Find where the given text appears and provide that cell's center as [x, y] coordinate. 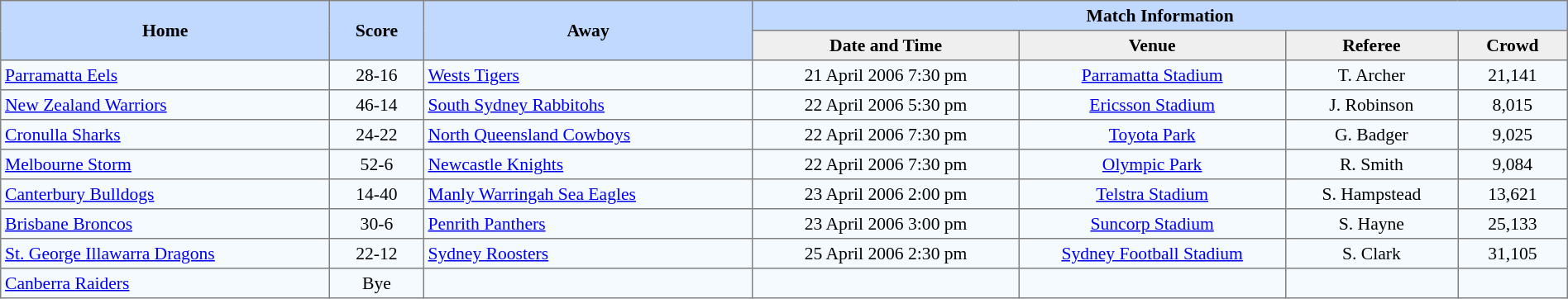
21 April 2006 7:30 pm [886, 75]
31,105 [1513, 254]
22-12 [377, 254]
Manly Warringah Sea Eagles [588, 194]
30-6 [377, 224]
New Zealand Warriors [165, 105]
Olympic Park [1152, 164]
23 April 2006 2:00 pm [886, 194]
22 April 2006 5:30 pm [886, 105]
Match Information [1159, 16]
Canberra Raiders [165, 283]
14-40 [377, 194]
T. Archer [1371, 75]
24-22 [377, 135]
25 April 2006 2:30 pm [886, 254]
Sydney Roosters [588, 254]
Canterbury Bulldogs [165, 194]
St. George Illawarra Dragons [165, 254]
9,025 [1513, 135]
21,141 [1513, 75]
Suncorp Stadium [1152, 224]
Wests Tigers [588, 75]
Newcastle Knights [588, 164]
Toyota Park [1152, 135]
Brisbane Broncos [165, 224]
9,084 [1513, 164]
S. Clark [1371, 254]
8,015 [1513, 105]
South Sydney Rabbitohs [588, 105]
Penrith Panthers [588, 224]
Parramatta Eels [165, 75]
Score [377, 31]
52-6 [377, 164]
R. Smith [1371, 164]
Away [588, 31]
Crowd [1513, 45]
Bye [377, 283]
13,621 [1513, 194]
Date and Time [886, 45]
Sydney Football Stadium [1152, 254]
Venue [1152, 45]
23 April 2006 3:00 pm [886, 224]
S. Hayne [1371, 224]
Telstra Stadium [1152, 194]
46-14 [377, 105]
Referee [1371, 45]
Melbourne Storm [165, 164]
Ericsson Stadium [1152, 105]
J. Robinson [1371, 105]
S. Hampstead [1371, 194]
25,133 [1513, 224]
G. Badger [1371, 135]
Parramatta Stadium [1152, 75]
Home [165, 31]
North Queensland Cowboys [588, 135]
Cronulla Sharks [165, 135]
28-16 [377, 75]
